Return the (X, Y) coordinate for the center point of the cell that contains the specified text.  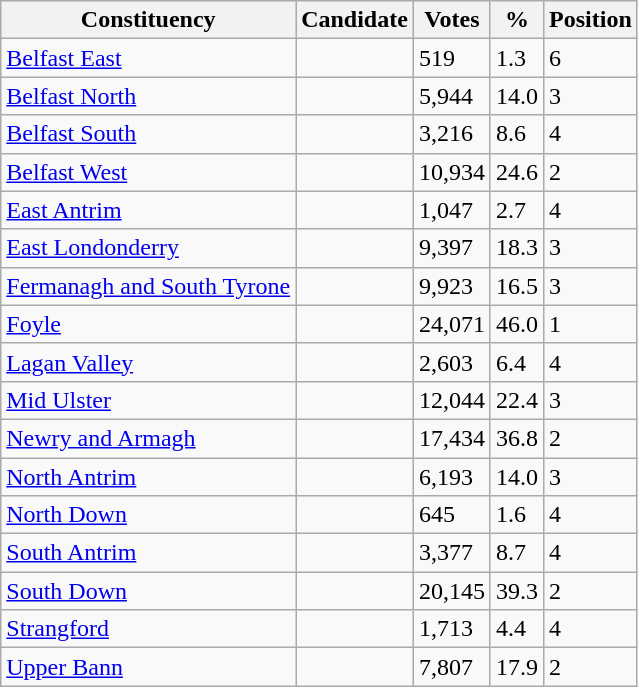
12,044 (452, 400)
Candidate (355, 20)
1.3 (516, 58)
519 (452, 58)
10,934 (452, 172)
Belfast South (148, 134)
6.4 (516, 362)
East Londonderry (148, 248)
36.8 (516, 438)
16.5 (516, 286)
Position (591, 20)
Lagan Valley (148, 362)
4.4 (516, 629)
North Down (148, 515)
6 (591, 58)
Constituency (148, 20)
6,193 (452, 477)
645 (452, 515)
2,603 (452, 362)
24,071 (452, 324)
Foyle (148, 324)
9,397 (452, 248)
22.4 (516, 400)
Newry and Armagh (148, 438)
North Antrim (148, 477)
Upper Bann (148, 667)
Strangford (148, 629)
Votes (452, 20)
East Antrim (148, 210)
5,944 (452, 96)
2.7 (516, 210)
3,377 (452, 553)
3,216 (452, 134)
8.6 (516, 134)
Mid Ulster (148, 400)
Belfast East (148, 58)
Belfast North (148, 96)
1,713 (452, 629)
24.6 (516, 172)
South Antrim (148, 553)
% (516, 20)
46.0 (516, 324)
39.3 (516, 591)
8.7 (516, 553)
1.6 (516, 515)
18.3 (516, 248)
17.9 (516, 667)
Belfast West (148, 172)
1,047 (452, 210)
17,434 (452, 438)
Fermanagh and South Tyrone (148, 286)
20,145 (452, 591)
9,923 (452, 286)
1 (591, 324)
7,807 (452, 667)
South Down (148, 591)
